Locate the cell with the specified text and output its [x, y] center coordinate. 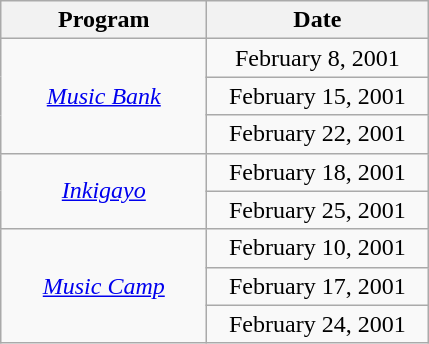
February 18, 2001 [318, 172]
Music Camp [104, 286]
Music Bank [104, 96]
Program [104, 20]
Inkigayo [104, 191]
February 24, 2001 [318, 324]
Date [318, 20]
February 8, 2001 [318, 58]
February 25, 2001 [318, 210]
February 10, 2001 [318, 248]
February 17, 2001 [318, 286]
February 22, 2001 [318, 134]
February 15, 2001 [318, 96]
